From the cell containing the given text, extract its center point as (x, y) coordinate. 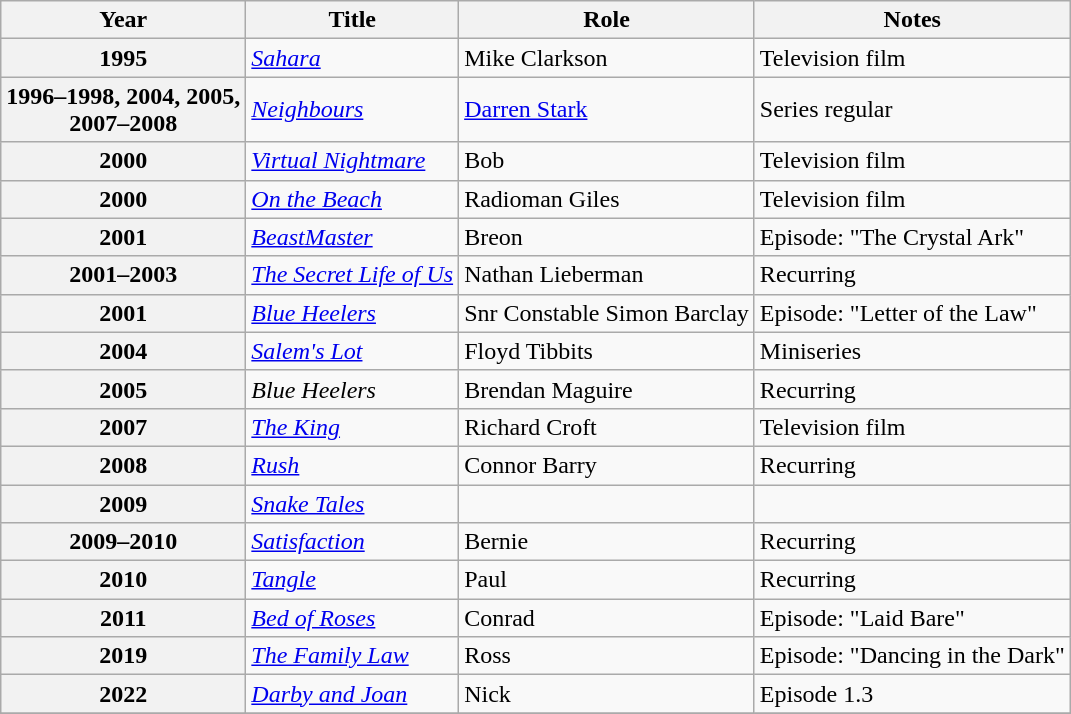
2009–2010 (124, 542)
Episode: "Laid Bare" (912, 618)
BeastMaster (352, 237)
2022 (124, 694)
Floyd Tibbits (607, 351)
Conrad (607, 618)
Title (352, 20)
Episode: "The Crystal Ark" (912, 237)
Connor Barry (607, 465)
Paul (607, 580)
Snake Tales (352, 503)
Satisfaction (352, 542)
Role (607, 20)
2004 (124, 351)
On the Beach (352, 199)
2010 (124, 580)
2007 (124, 427)
Richard Croft (607, 427)
Neighbours (352, 110)
1995 (124, 58)
Notes (912, 20)
The King (352, 427)
Episode 1.3 (912, 694)
Sahara (352, 58)
Nick (607, 694)
2011 (124, 618)
The Secret Life of Us (352, 275)
Snr Constable Simon Barclay (607, 313)
2008 (124, 465)
Episode: "Letter of the Law" (912, 313)
Radioman Giles (607, 199)
Brendan Maguire (607, 389)
2009 (124, 503)
Bob (607, 161)
Miniseries (912, 351)
Virtual Nightmare (352, 161)
2001–2003 (124, 275)
2019 (124, 656)
Darren Stark (607, 110)
Breon (607, 237)
Darby and Joan (352, 694)
2005 (124, 389)
Bed of Roses (352, 618)
Year (124, 20)
Rush (352, 465)
1996–1998, 2004, 2005,2007–2008 (124, 110)
Series regular (912, 110)
Tangle (352, 580)
Bernie (607, 542)
Salem's Lot (352, 351)
Ross (607, 656)
The Family Law (352, 656)
Mike Clarkson (607, 58)
Nathan Lieberman (607, 275)
Episode: "Dancing in the Dark" (912, 656)
